Extract the (X, Y) coordinate from the center of the cell holding the provided text.  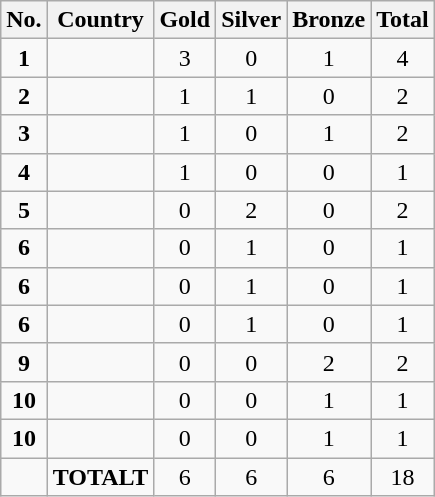
TOTALT (100, 477)
Country (100, 20)
Gold (185, 20)
Total (403, 20)
9 (24, 362)
Silver (252, 20)
5 (24, 210)
18 (403, 477)
No. (24, 20)
Bronze (329, 20)
